Output the [X, Y] coordinate of the center of the cell containing the given text.  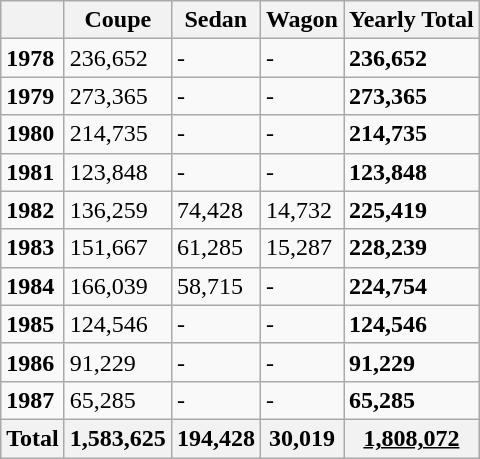
1978 [33, 58]
225,419 [412, 210]
74,428 [216, 210]
224,754 [412, 286]
58,715 [216, 286]
1984 [33, 286]
1987 [33, 400]
Coupe [118, 20]
1980 [33, 134]
15,287 [302, 248]
1981 [33, 172]
1985 [33, 324]
14,732 [302, 210]
Total [33, 438]
1,583,625 [118, 438]
1,808,072 [412, 438]
1986 [33, 362]
228,239 [412, 248]
136,259 [118, 210]
Wagon [302, 20]
61,285 [216, 248]
194,428 [216, 438]
166,039 [118, 286]
151,667 [118, 248]
1983 [33, 248]
1982 [33, 210]
Yearly Total [412, 20]
1979 [33, 96]
30,019 [302, 438]
Sedan [216, 20]
